Scan for the cell matching the given text and deliver its (x, y) coordinate at center. 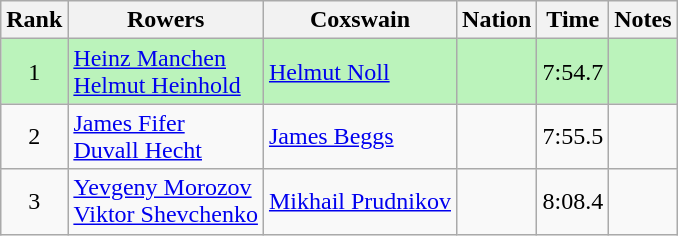
7:55.5 (573, 136)
1 (34, 72)
James FiferDuvall Hecht (166, 136)
Nation (497, 20)
Helmut Noll (360, 72)
Notes (643, 20)
Heinz ManchenHelmut Heinhold (166, 72)
2 (34, 136)
James Beggs (360, 136)
7:54.7 (573, 72)
Mikhail Prudnikov (360, 202)
8:08.4 (573, 202)
Rank (34, 20)
Time (573, 20)
3 (34, 202)
Yevgeny MorozovViktor Shevchenko (166, 202)
Rowers (166, 20)
Coxswain (360, 20)
